Determine the [X, Y] coordinate at the center of the cell enclosing the given text.  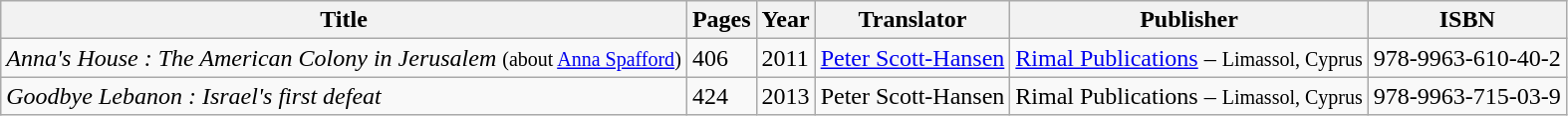
Goodbye Lebanon : Israel's first defeat [345, 96]
978-9963-715-03-9 [1466, 96]
2013 [785, 96]
Pages [721, 20]
Anna's House : The American Colony in Jerusalem (about Anna Spafford) [345, 58]
406 [721, 58]
978-9963-610-40-2 [1466, 58]
2011 [785, 58]
Year [785, 20]
424 [721, 96]
Title [345, 20]
Publisher [1189, 20]
ISBN [1466, 20]
Translator [913, 20]
